Search for the cell housing the specified text and yield its [x, y] center coordinate. 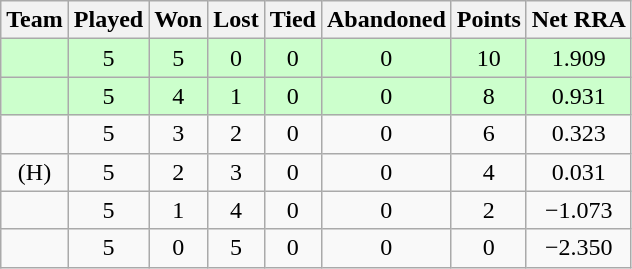
1.909 [578, 58]
Net RRA [578, 20]
0.323 [578, 134]
0.931 [578, 96]
Abandoned [386, 20]
Team [35, 20]
6 [488, 134]
Won [178, 20]
0.031 [578, 172]
Tied [292, 20]
Points [488, 20]
−1.073 [578, 210]
Lost [236, 20]
10 [488, 58]
(H) [35, 172]
Played [108, 20]
8 [488, 96]
−2.350 [578, 248]
